Extract the (X, Y) coordinate from the center of the cell holding the provided text.  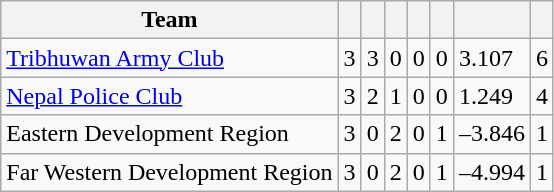
Team (170, 20)
Far Western Development Region (170, 172)
Tribhuwan Army Club (170, 58)
–3.846 (492, 134)
4 (542, 96)
Nepal Police Club (170, 96)
Eastern Development Region (170, 134)
6 (542, 58)
1.249 (492, 96)
–4.994 (492, 172)
3.107 (492, 58)
